Find where the given text appears and provide that cell's center as [X, Y] coordinate. 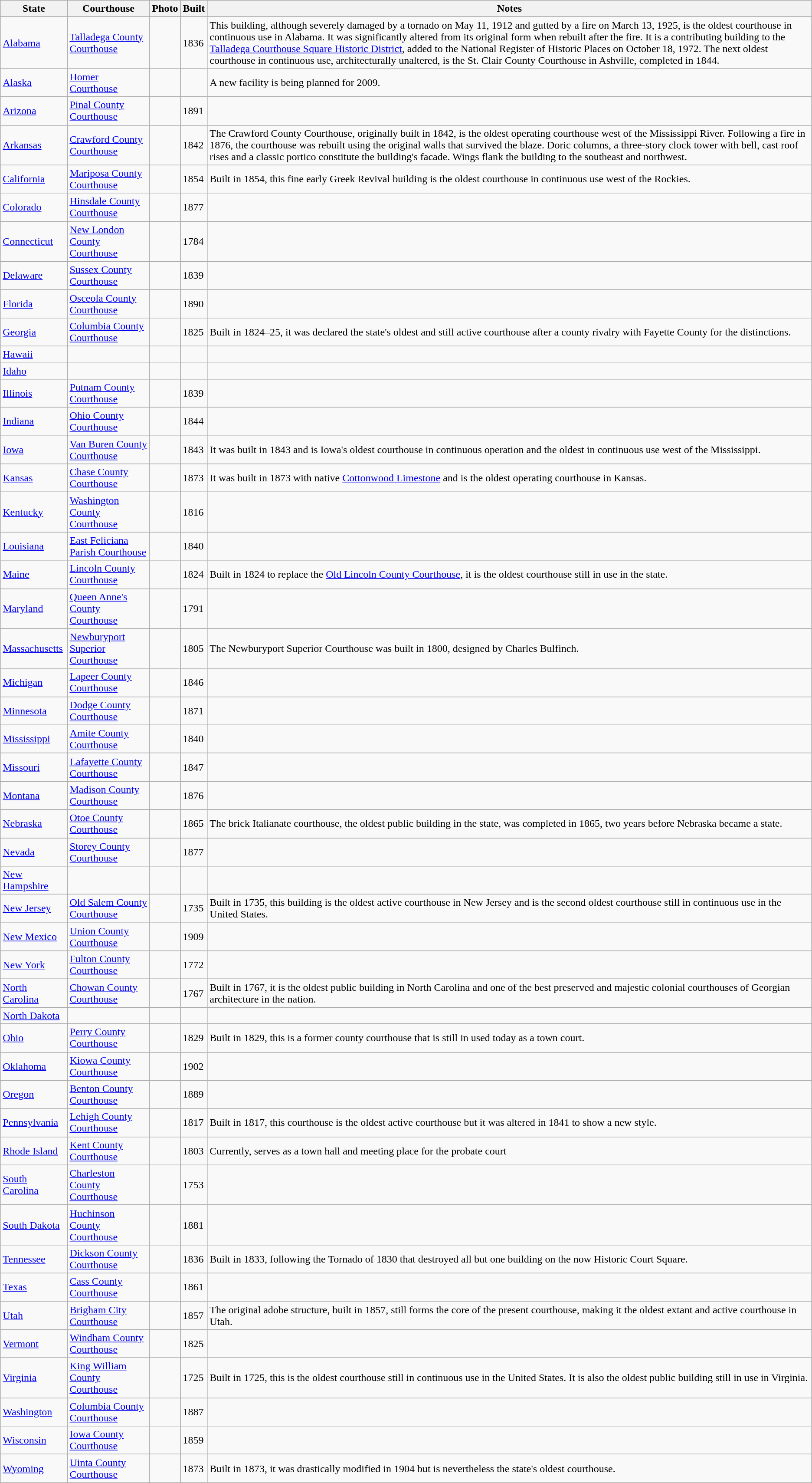
Queen Anne's County Courthouse [108, 608]
Dodge County Courthouse [108, 711]
Currently, serves as a town hall and meeting place for the probate court [510, 1151]
Vermont [34, 1344]
Mississippi [34, 739]
Virginia [34, 1378]
North Carolina [34, 993]
Oklahoma [34, 1066]
1847 [194, 767]
Built in 1824 to replace the Old Lincoln County Courthouse, it is the oldest courthouse still in use in the state. [510, 575]
1843 [194, 450]
Cass County Courthouse [108, 1287]
Perry County Courthouse [108, 1038]
Indiana [34, 422]
1772 [194, 965]
1844 [194, 422]
Minnesota [34, 711]
Kentucky [34, 512]
New Jersey [34, 909]
1803 [194, 1151]
Hinsdale County Courthouse [108, 207]
Osceola County Courthouse [108, 304]
Colorado [34, 207]
Maryland [34, 608]
1887 [194, 1412]
Florida [34, 304]
1829 [194, 1038]
New York [34, 965]
Nevada [34, 852]
1817 [194, 1122]
1890 [194, 304]
Illinois [34, 393]
A new facility is being planned for 2009. [510, 82]
New London County Courthouse [108, 241]
1889 [194, 1095]
Wyoming [34, 1469]
Old Salem County Courthouse [108, 909]
Brigham City Courthouse [108, 1315]
Hawaii [34, 354]
Built [194, 9]
Lincoln County Courthouse [108, 575]
1909 [194, 937]
Maine [34, 575]
Mariposa County Courthouse [108, 179]
Kiowa County Courthouse [108, 1066]
1767 [194, 993]
Alaska [34, 82]
Built in 1854, this fine early Greek Revival building is the oldest courthouse in continuous use west of the Rockies. [510, 179]
Lapeer County Courthouse [108, 682]
The brick Italianate courthouse, the oldest public building in the state, was completed in 1865, two years before Nebraska became a state. [510, 824]
Dickson County Courthouse [108, 1259]
King William County Courthouse [108, 1378]
Charleston County Courthouse [108, 1185]
Connecticut [34, 241]
Arizona [34, 111]
1784 [194, 241]
Newburyport Superior Courthouse [108, 648]
Amite County Courthouse [108, 739]
1791 [194, 608]
Massachusetts [34, 648]
East Feliciana Parish Courthouse [108, 546]
Madison County Courthouse [108, 795]
Photo [165, 9]
Oregon [34, 1095]
South Carolina [34, 1185]
Idaho [34, 371]
Huchinson County Courthouse [108, 1225]
1854 [194, 179]
1735 [194, 909]
1859 [194, 1440]
Delaware [34, 275]
Lafayette County Courthouse [108, 767]
Kansas [34, 478]
1881 [194, 1225]
Otoe County Courthouse [108, 824]
1876 [194, 795]
Texas [34, 1287]
Alabama [34, 43]
Ohio County Courthouse [108, 422]
Talladega County Courthouse [108, 43]
Pennsylvania [34, 1122]
1753 [194, 1185]
It was built in 1873 with native Cottonwood Limestone and is the oldest operating courthouse in Kansas. [510, 478]
Courthouse [108, 9]
Benton County Courthouse [108, 1095]
Built in 1824–25, it was declared the state's oldest and still active courthouse after a county rivalry with Fayette County for the distinctions. [510, 332]
Uinta County Courthouse [108, 1469]
It was built in 1843 and is Iowa's oldest courthouse in continuous operation and the oldest in continuous use west of the Mississippi. [510, 450]
Montana [34, 795]
Fulton County Courthouse [108, 965]
1824 [194, 575]
New Mexico [34, 937]
1891 [194, 111]
Windham County Courthouse [108, 1344]
1861 [194, 1287]
Nebraska [34, 824]
Rhode Island [34, 1151]
Wisconsin [34, 1440]
North Dakota [34, 1016]
Union County Courthouse [108, 937]
Built in 1833, following the Tornado of 1830 that destroyed all but one building on the now Historic Court Square. [510, 1259]
Missouri [34, 767]
Michigan [34, 682]
Iowa [34, 450]
1857 [194, 1315]
State [34, 9]
Homer Courthouse [108, 82]
California [34, 179]
The Newburyport Superior Courthouse was built in 1800, designed by Charles Bulfinch. [510, 648]
Crawford County Courthouse [108, 145]
Lehigh County Courthouse [108, 1122]
Pinal County Courthouse [108, 111]
Utah [34, 1315]
Sussex County Courthouse [108, 275]
Putnam County Courthouse [108, 393]
1865 [194, 824]
Louisiana [34, 546]
Built in 1873, it was drastically modified in 1904 but is nevertheless the state's oldest courthouse. [510, 1469]
Washington County Courthouse [108, 512]
Georgia [34, 332]
1805 [194, 648]
Van Buren County Courthouse [108, 450]
Storey County Courthouse [108, 852]
1902 [194, 1066]
Arkansas [34, 145]
Iowa County Courthouse [108, 1440]
Built in 1817, this courthouse is the oldest active courthouse but it was altered in 1841 to show a new style. [510, 1122]
Washington [34, 1412]
South Dakota [34, 1225]
Kent County Courthouse [108, 1151]
Notes [510, 9]
1816 [194, 512]
Tennessee [34, 1259]
Chase County Courthouse [108, 478]
1725 [194, 1378]
Ohio [34, 1038]
Built in 1829, this is a former county courthouse that is still in used today as a town court. [510, 1038]
New Hampshire [34, 880]
1871 [194, 711]
1846 [194, 682]
1842 [194, 145]
Chowan County Courthouse [108, 993]
